Pinpoint the cell where the given text exists, returning its (X, Y) midpoint coordinate. 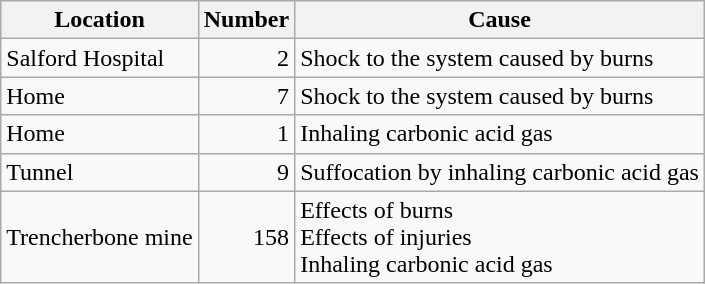
Effects of burnsEffects of injuriesInhaling carbonic acid gas (500, 237)
Salford Hospital (100, 58)
9 (246, 172)
2 (246, 58)
Tunnel (100, 172)
1 (246, 134)
7 (246, 96)
Location (100, 20)
Cause (500, 20)
158 (246, 237)
Trencherbone mine (100, 237)
Suffocation by inhaling carbonic acid gas (500, 172)
Inhaling carbonic acid gas (500, 134)
Number (246, 20)
